Determine the (x, y) coordinate at the center of the cell enclosing the given text.  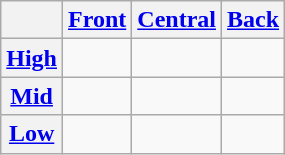
Front (98, 20)
Back (254, 20)
Mid (32, 96)
Central (177, 20)
Low (32, 134)
High (32, 58)
